Return the (X, Y) coordinate for the center point of the cell that contains the specified text.  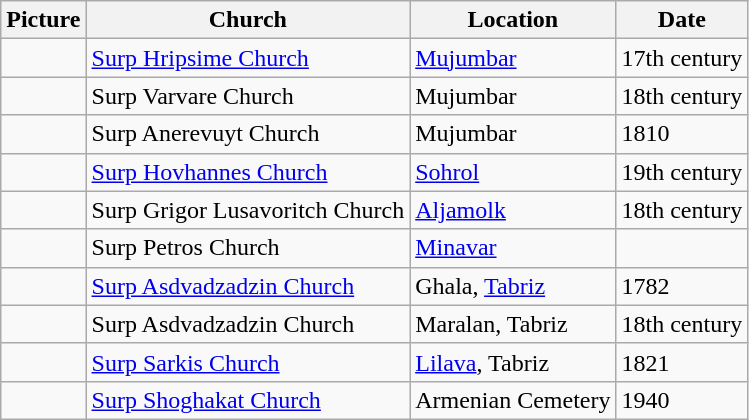
17th century (682, 58)
Surp Varvare Church (248, 96)
Surp Hovhannes Church (248, 172)
Surp Sarkis Church (248, 362)
1821 (682, 362)
1940 (682, 400)
Minavar (513, 248)
Date (682, 20)
Ghala, Tabriz (513, 286)
Sohrol (513, 172)
Surp Shoghakat Church (248, 400)
Surp Hripsime Church (248, 58)
1782 (682, 286)
Church (248, 20)
Lilava, Tabriz (513, 362)
Surp Grigor Lusavoritch Church (248, 210)
Surp Petros Church (248, 248)
1810 (682, 134)
Location (513, 20)
Surp Anerevuyt Church (248, 134)
19th century (682, 172)
Armenian Cemetery (513, 400)
Maralan, Tabriz (513, 324)
Aljamolk (513, 210)
Picture (44, 20)
